Detect which cell encompasses the target text, then output its [x, y] center coordinate. 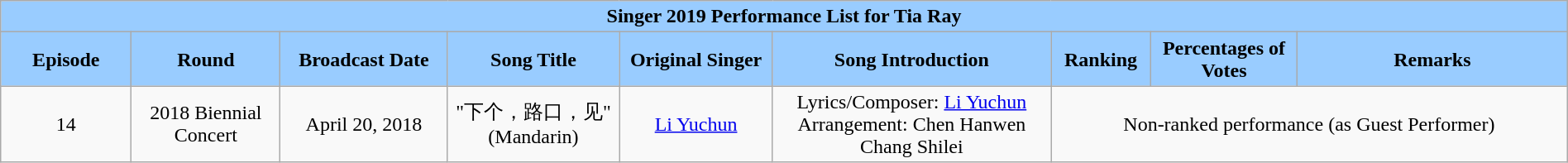
"下个，路口，见"(Mandarin) [533, 124]
Song Title [533, 60]
Percentages of Votes [1224, 60]
Remarks [1432, 60]
2018 Biennial Concert [206, 124]
Li Yuchun [696, 124]
April 20, 2018 [364, 124]
Non-ranked performance (as Guest Performer) [1308, 124]
14 [66, 124]
Broadcast Date [364, 60]
Round [206, 60]
Original Singer [696, 60]
Lyrics/Composer: Li YuchunArrangement: Chen HanwenChang Shilei [911, 124]
Episode [66, 60]
Song Introduction [911, 60]
Ranking [1100, 60]
Singer 2019 Performance List for Tia Ray [784, 17]
